Provide the (X, Y) coordinate of the cell's center where the given text is located.  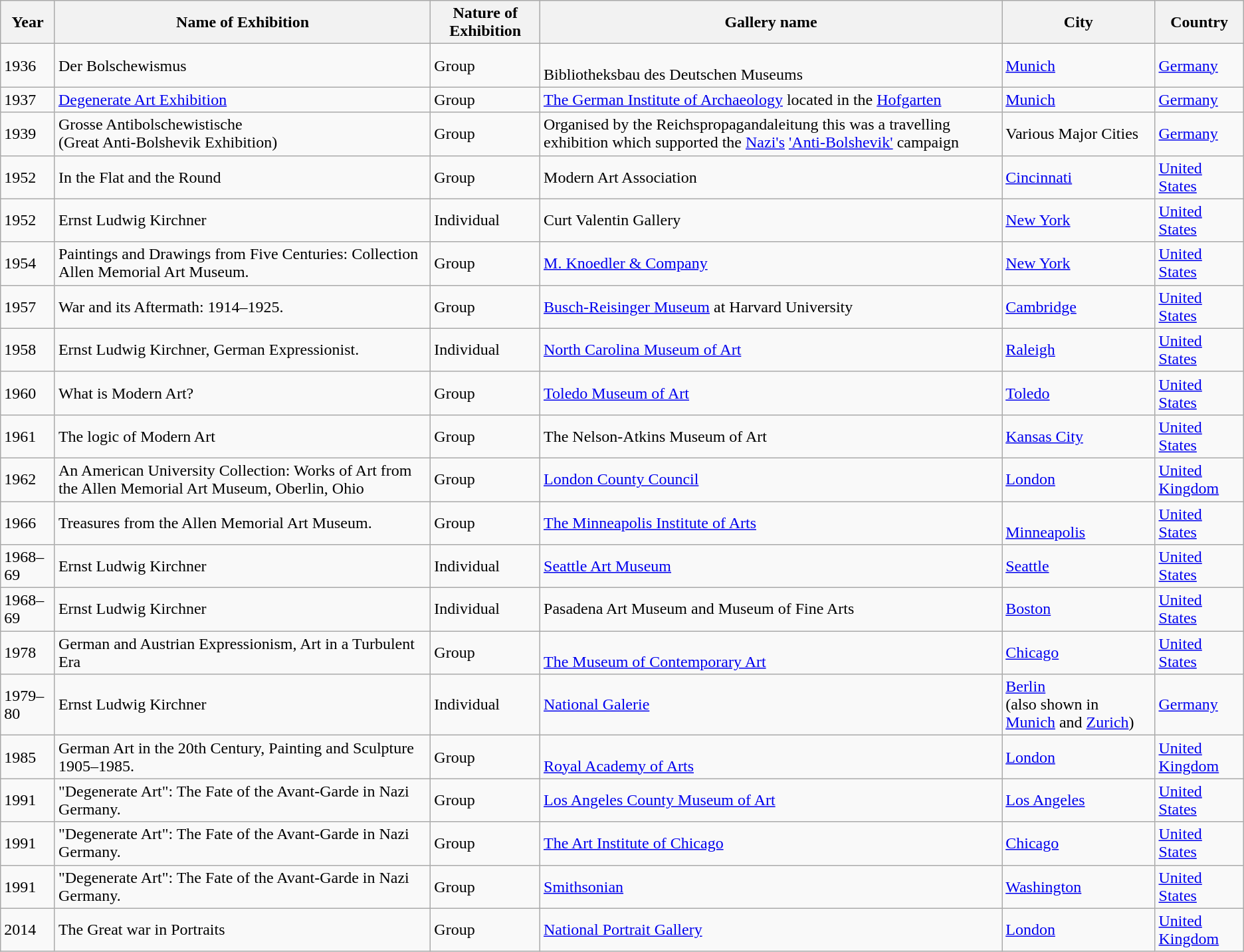
National Portrait Gallery (771, 930)
An American University Collection: Works of Art from the Allen Memorial Art Museum, Oberlin, Ohio (242, 480)
London County Council (771, 480)
The Art Institute of Chicago (771, 844)
1954 (28, 263)
1957 (28, 307)
1939 (28, 134)
Seattle Art Museum (771, 566)
In the Flat and the Round (242, 177)
Curt Valentin Gallery (771, 221)
Boston (1079, 610)
1966 (28, 522)
Treasures from the Allen Memorial Art Museum. (242, 522)
Pasadena Art Museum and Museum of Fine Arts (771, 610)
1979–80 (28, 705)
Smithsonian (771, 886)
North Carolina Museum of Art (771, 349)
Minneapolis (1079, 522)
The German Institute of Archaeology located in the Hofgarten (771, 100)
Modern Art Association (771, 177)
Los Angeles (1079, 800)
1985 (28, 757)
The logic of Modern Art (242, 436)
1962 (28, 480)
Paintings and Drawings from Five Centuries: Collection Allen Memorial Art Museum. (242, 263)
German Art in the 20th Century, Painting and Sculpture 1905–1985. (242, 757)
The Museum of Contemporary Art (771, 652)
The Great war in Portraits (242, 930)
Raleigh (1079, 349)
Degenerate Art Exhibition (242, 100)
Royal Academy of Arts (771, 757)
Various Major Cities (1079, 134)
National Galerie (771, 705)
M. Knoedler & Company (771, 263)
1958 (28, 349)
Bibliotheksbau des Deutschen Museums (771, 65)
Cincinnati (1079, 177)
What is Modern Art? (242, 393)
Seattle (1079, 566)
1978 (28, 652)
German and Austrian Expressionism, Art in a Turbulent Era (242, 652)
The Nelson-Atkins Museum of Art (771, 436)
Los Angeles County Museum of Art (771, 800)
Gallery name (771, 23)
1961 (28, 436)
Der Bolschewismus (242, 65)
Nature of Exhibition (485, 23)
Toledo Museum of Art (771, 393)
War and its Aftermath: 1914–1925. (242, 307)
Year (28, 23)
Name of Exhibition (242, 23)
Berlin(also shown in Munich and Zurich) (1079, 705)
Busch-Reisinger Museum at Harvard University (771, 307)
Cambridge (1079, 307)
Toledo (1079, 393)
The Minneapolis Institute of Arts (771, 522)
Ernst Ludwig Kirchner, German Expressionist. (242, 349)
Washington (1079, 886)
2014 (28, 930)
Organised by the Reichspropagandaleitung this was a travelling exhibition which supported the Nazi's 'Anti-Bolshevik' campaign (771, 134)
Kansas City (1079, 436)
1960 (28, 393)
Grosse Antibolschewistische(Great Anti-Bolshevik Exhibition) (242, 134)
1936 (28, 65)
Country (1199, 23)
City (1079, 23)
1937 (28, 100)
